Scan for the cell matching the given text and deliver its (x, y) coordinate at center. 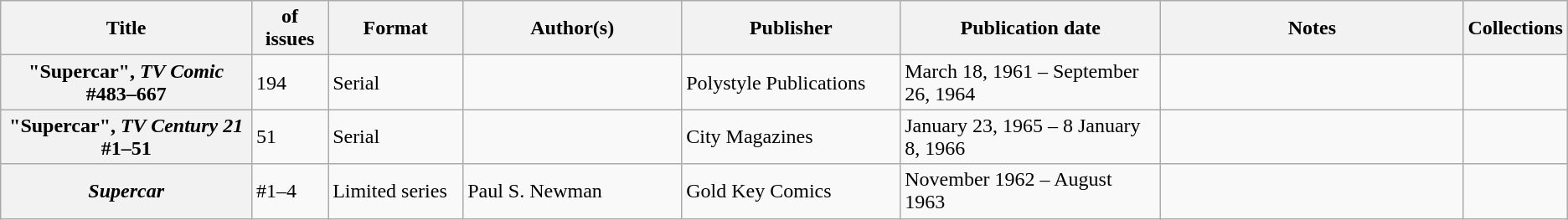
Supercar (126, 191)
January 23, 1965 – 8 January 8, 1966 (1030, 137)
Collections (1515, 28)
City Magazines (791, 137)
Publication date (1030, 28)
November 1962 – August 1963 (1030, 191)
Limited series (395, 191)
Gold Key Comics (791, 191)
"Supercar", TV Century 21 #1–51 (126, 137)
March 18, 1961 – September 26, 1964 (1030, 82)
Publisher (791, 28)
Paul S. Newman (573, 191)
Title (126, 28)
#1–4 (290, 191)
194 (290, 82)
"Supercar", TV Comic #483–667 (126, 82)
Polystyle Publications (791, 82)
of issues (290, 28)
Notes (1312, 28)
Format (395, 28)
51 (290, 137)
Author(s) (573, 28)
